Scan for the cell matching the given text and deliver its [X, Y] coordinate at center. 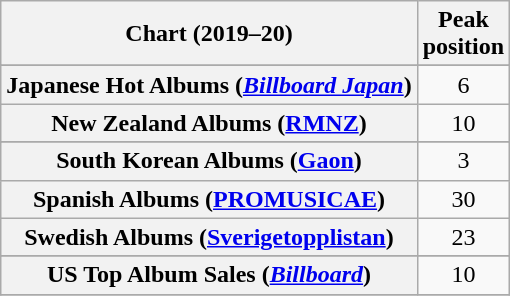
US Top Album Sales (Billboard) [209, 275]
Chart (2019–20) [209, 34]
3 [463, 161]
New Zealand Albums (RMNZ) [209, 123]
Spanish Albums (PROMUSICAE) [209, 199]
6 [463, 85]
23 [463, 237]
South Korean Albums (Gaon) [209, 161]
Japanese Hot Albums (Billboard Japan) [209, 85]
Swedish Albums (Sverigetopplistan) [209, 237]
30 [463, 199]
Peakposition [463, 34]
